Return (x, y) of the center of cell containing provided text 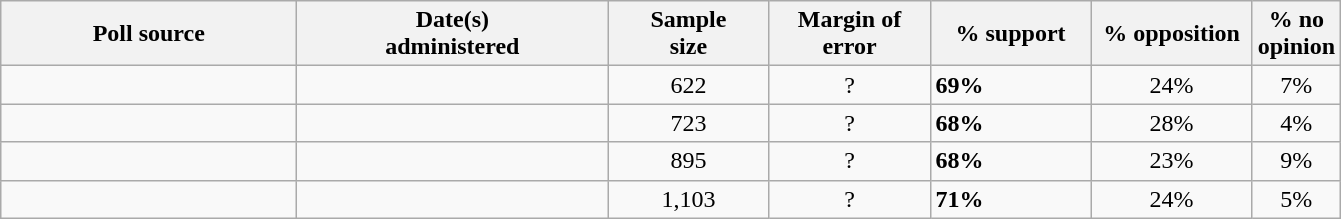
622 (688, 85)
71% (1010, 199)
Samplesize (688, 34)
Poll source (149, 34)
895 (688, 161)
28% (1172, 123)
7% (1296, 85)
Margin oferror (850, 34)
4% (1296, 123)
1,103 (688, 199)
69% (1010, 85)
% no opinion (1296, 34)
% opposition (1172, 34)
5% (1296, 199)
% support (1010, 34)
Date(s)administered (452, 34)
723 (688, 123)
9% (1296, 161)
23% (1172, 161)
